Output the (X, Y) coordinate of the center of the cell containing the given text.  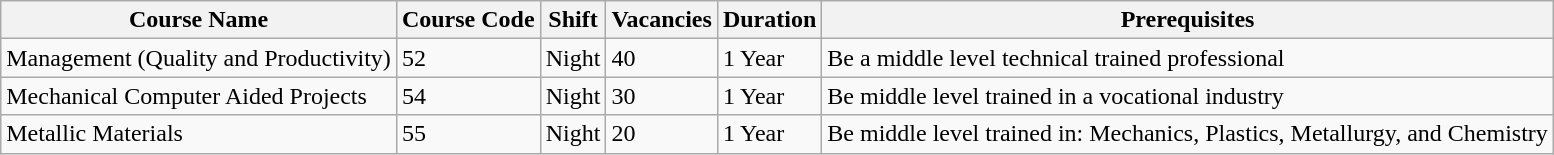
55 (468, 134)
Course Name (199, 20)
Be middle level trained in a vocational industry (1188, 96)
52 (468, 58)
Prerequisites (1188, 20)
Be a middle level technical trained professional (1188, 58)
20 (662, 134)
Course Code (468, 20)
Shift (573, 20)
Be middle level trained in: Mechanics, Plastics, Metallurgy, and Chemistry (1188, 134)
Metallic Materials (199, 134)
Management (Quality and Productivity) (199, 58)
40 (662, 58)
30 (662, 96)
Vacancies (662, 20)
Mechanical Computer Aided Projects (199, 96)
54 (468, 96)
Duration (769, 20)
